Search for the cell housing the specified text and yield its (x, y) center coordinate. 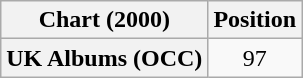
Chart (2000) (104, 20)
UK Albums (OCC) (104, 58)
97 (255, 58)
Position (255, 20)
